From the cell containing the given text, extract its center point as [X, Y] coordinate. 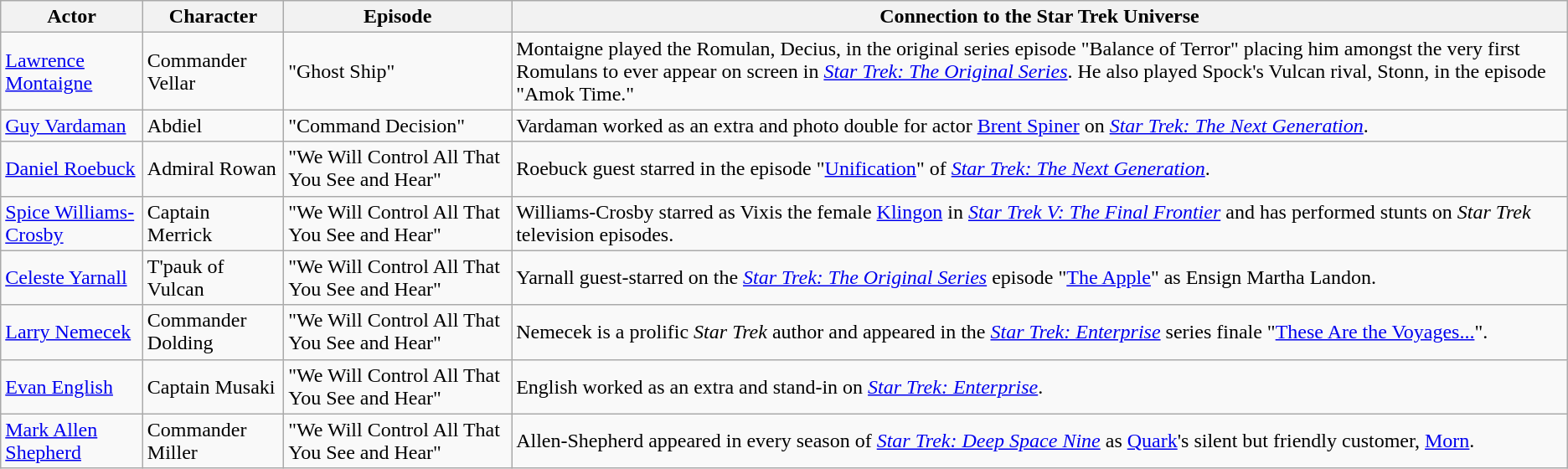
Abdiel [213, 126]
Mark Allen Shepherd [72, 441]
Spice Williams-Crosby [72, 223]
Celeste Yarnall [72, 278]
Admiral Rowan [213, 169]
Larry Nemecek [72, 332]
Daniel Roebuck [72, 169]
Connection to the Star Trek Universe [1040, 17]
Captain Musaki [213, 387]
"Command Decision" [398, 126]
Roebuck guest starred in the episode "Unification" of Star Trek: The Next Generation. [1040, 169]
Yarnall guest-starred on the Star Trek: The Original Series episode "The Apple" as Ensign Martha Landon. [1040, 278]
Nemecek is a prolific Star Trek author and appeared in the Star Trek: Enterprise series finale "These Are the Voyages...". [1040, 332]
Character [213, 17]
Commander Vellar [213, 71]
Allen-Shepherd appeared in every season of Star Trek: Deep Space Nine as Quark's silent but friendly customer, Morn. [1040, 441]
Captain Merrick [213, 223]
Actor [72, 17]
Evan English [72, 387]
Williams-Crosby starred as Vixis the female Klingon in Star Trek V: The Final Frontier and has performed stunts on Star Trek television episodes. [1040, 223]
Lawrence Montaigne [72, 71]
Commander Miller [213, 441]
English worked as an extra and stand-in on Star Trek: Enterprise. [1040, 387]
Guy Vardaman [72, 126]
T'pauk of Vulcan [213, 278]
Commander Dolding [213, 332]
"Ghost Ship" [398, 71]
Vardaman worked as an extra and photo double for actor Brent Spiner on Star Trek: The Next Generation. [1040, 126]
Episode [398, 17]
